Output the (X, Y) coordinate of the center of the cell containing the given text.  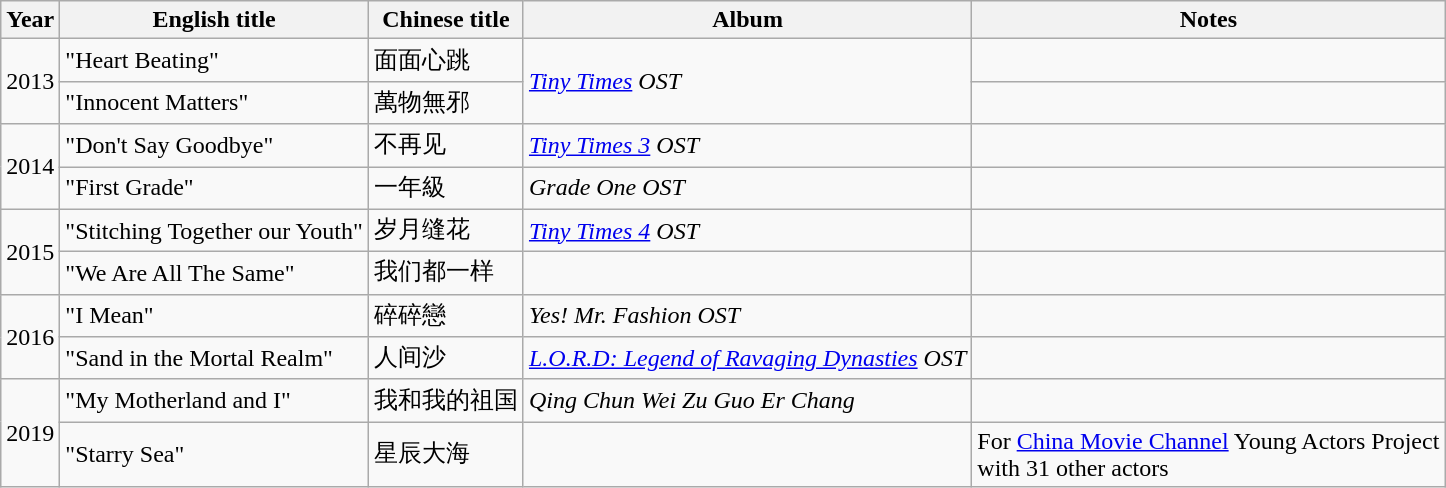
"Don't Say Goodbye" (214, 146)
Tiny Times 4 OST (747, 230)
星辰大海 (446, 454)
不再见 (446, 146)
"Heart Beating" (214, 60)
我和我的祖国 (446, 400)
"Innocent Matters" (214, 102)
L.O.R.D: Legend of Ravaging Dynasties OST (747, 358)
Tiny Times OST (747, 82)
碎碎戀 (446, 316)
Album (747, 20)
Year (30, 20)
萬物無邪 (446, 102)
Qing Chun Wei Zu Guo Er Chang (747, 400)
岁月缝花 (446, 230)
一年級 (446, 188)
"Sand in the Mortal Realm" (214, 358)
"Stitching Together our Youth" (214, 230)
2015 (30, 252)
2014 (30, 166)
"My Motherland and I" (214, 400)
Notes (1208, 20)
Yes! Mr. Fashion OST (747, 316)
"We Are All The Same" (214, 274)
"First Grade" (214, 188)
人间沙 (446, 358)
Chinese title (446, 20)
"I Mean" (214, 316)
English title (214, 20)
2016 (30, 336)
我们都一样 (446, 274)
For China Movie Channel Young Actors Projectwith 31 other actors (1208, 454)
"Starry Sea" (214, 454)
Grade One OST (747, 188)
面面心跳 (446, 60)
2019 (30, 433)
2013 (30, 82)
Tiny Times 3 OST (747, 146)
